For the text-containing cell, return its midpoint in [x, y] coordinate format. 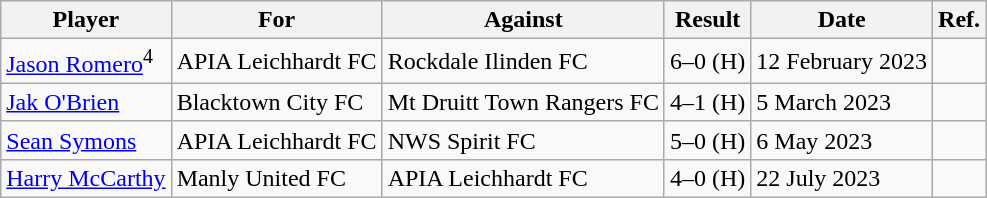
Mt Druitt Town Rangers FC [523, 102]
Jak O'Brien [86, 102]
Date [842, 20]
Against [523, 20]
4–1 (H) [707, 102]
Player [86, 20]
Rockdale Ilinden FC [523, 62]
5–0 (H) [707, 140]
NWS Spirit FC [523, 140]
Harry McCarthy [86, 178]
Blacktown City FC [276, 102]
6 May 2023 [842, 140]
Ref. [960, 20]
Sean Symons [86, 140]
4–0 (H) [707, 178]
22 July 2023 [842, 178]
Manly United FC [276, 178]
12 February 2023 [842, 62]
Result [707, 20]
5 March 2023 [842, 102]
6–0 (H) [707, 62]
For [276, 20]
Jason Romero4 [86, 62]
